Provide the [x, y] coordinate of the cell's center where the given text is located.  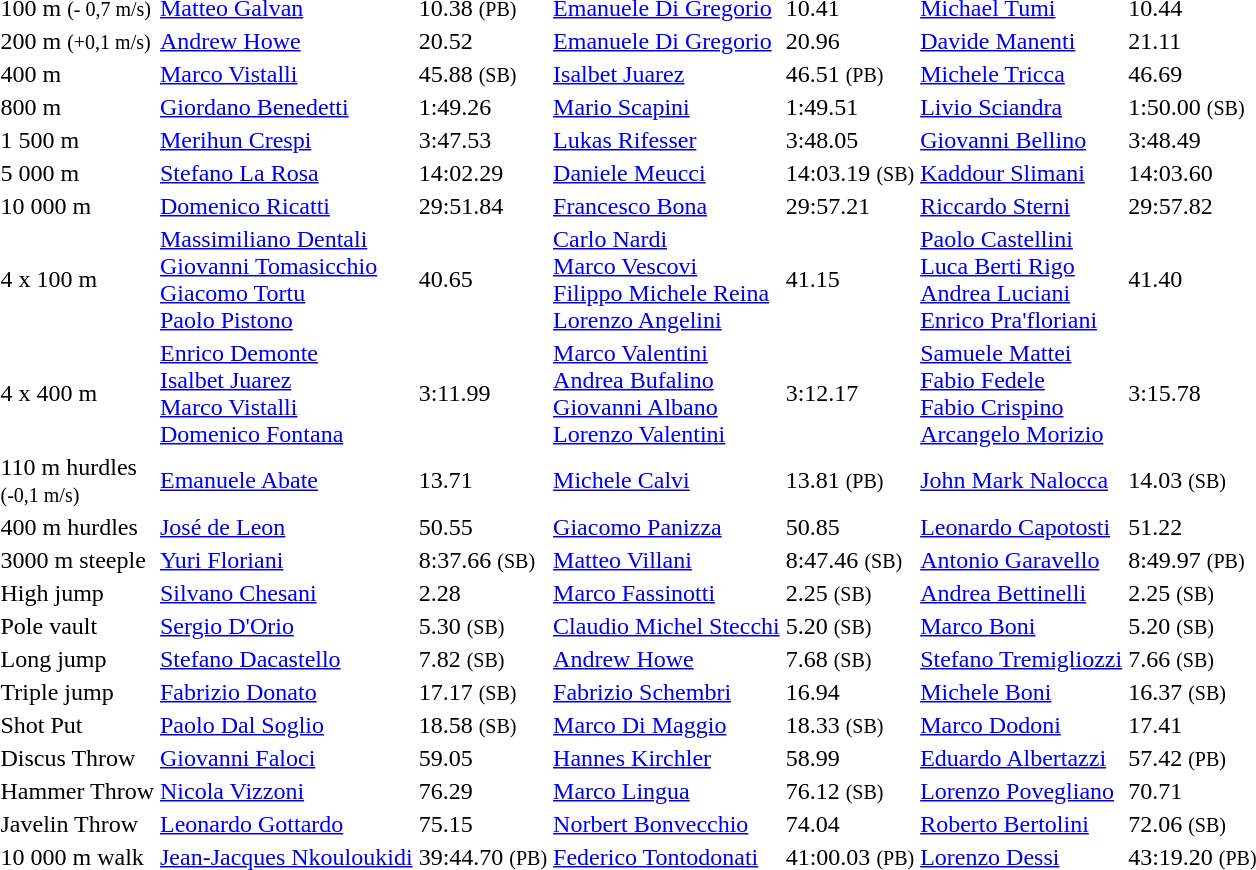
3:48.05 [850, 140]
Marco Lingua [667, 791]
20.96 [850, 41]
Massimiliano Dentali Giovanni Tomasicchio Giacomo Tortu Paolo Pistono [287, 280]
Domenico Ricatti [287, 206]
75.15 [482, 824]
Marco Boni [1022, 626]
Paolo Dal Soglio [287, 725]
Eduardo Albertazzi [1022, 758]
50.85 [850, 527]
Merihun Crespi [287, 140]
Samuele Mattei Fabio Fedele Fabio Crispino Arcangelo Morizio [1022, 394]
Norbert Bonvecchio [667, 824]
Marco Di Maggio [667, 725]
76.29 [482, 791]
58.99 [850, 758]
Giordano Benedetti [287, 107]
Hannes Kirchler [667, 758]
59.05 [482, 758]
Michele Boni [1022, 692]
Fabrizio Schembri [667, 692]
Emanuele Di Gregorio [667, 41]
Claudio Michel Stecchi [667, 626]
Carlo Nardi Marco Vescovi Filippo Michele Reina Lorenzo Angelini [667, 280]
Michele Tricca [1022, 74]
3:12.17 [850, 394]
46.51 (PB) [850, 74]
13.81 (PB) [850, 480]
29:57.21 [850, 206]
7.82 (SB) [482, 659]
Marco Vistalli [287, 74]
Nicola Vizzoni [287, 791]
18.33 (SB) [850, 725]
Michele Calvi [667, 480]
Stefano La Rosa [287, 173]
3:47.53 [482, 140]
Giovanni Bellino [1022, 140]
50.55 [482, 527]
Sergio D'Orio [287, 626]
Fabrizio Donato [287, 692]
Antonio Garavello [1022, 560]
8:37.66 (SB) [482, 560]
Davide Manenti [1022, 41]
Stefano Dacastello [287, 659]
1:49.51 [850, 107]
Stefano Tremigliozzi [1022, 659]
John Mark Nalocca [1022, 480]
5.30 (SB) [482, 626]
Marco Fassinotti [667, 593]
Mario Scapini [667, 107]
20.52 [482, 41]
14:02.29 [482, 173]
41.15 [850, 280]
Kaddour Slimani [1022, 173]
29:51.84 [482, 206]
Marco Dodoni [1022, 725]
Francesco Bona [667, 206]
2.25 (SB) [850, 593]
7.68 (SB) [850, 659]
Enrico Demonte Isalbet Juarez Marco Vistalli Domenico Fontana [287, 394]
Leonardo Capotosti [1022, 527]
Matteo Villani [667, 560]
José de Leon [287, 527]
2.28 [482, 593]
1:49.26 [482, 107]
13.71 [482, 480]
Daniele Meucci [667, 173]
Yuri Floriani [287, 560]
Emanuele Abate [287, 480]
Marco Valentini Andrea Bufalino Giovanni Albano Lorenzo Valentini [667, 394]
Giovanni Faloci [287, 758]
Silvano Chesani [287, 593]
5.20 (SB) [850, 626]
Lorenzo Povegliano [1022, 791]
14:03.19 (SB) [850, 173]
Giacomo Panizza [667, 527]
18.58 (SB) [482, 725]
16.94 [850, 692]
Roberto Bertolini [1022, 824]
3:11.99 [482, 394]
Leonardo Gottardo [287, 824]
Lukas Rifesser [667, 140]
Livio Sciandra [1022, 107]
74.04 [850, 824]
40.65 [482, 280]
45.88 (SB) [482, 74]
Paolo Castellini Luca Berti Rigo Andrea Luciani Enrico Pra'floriani [1022, 280]
Andrea Bettinelli [1022, 593]
Isalbet Juarez [667, 74]
17.17 (SB) [482, 692]
Riccardo Sterni [1022, 206]
76.12 (SB) [850, 791]
8:47.46 (SB) [850, 560]
